Detect which cell encompasses the target text, then output its [X, Y] center coordinate. 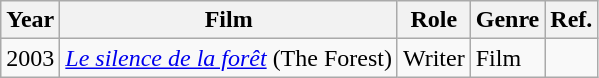
2003 [30, 58]
Genre [508, 20]
Role [434, 20]
Le silence de la forêt (The Forest) [229, 58]
Year [30, 20]
Ref. [572, 20]
Writer [434, 58]
